Return the [x, y] coordinate for the center point of the cell that contains the specified text.  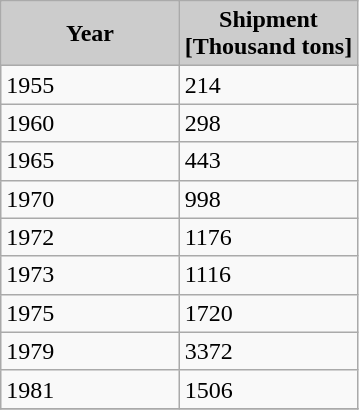
1970 [90, 199]
998 [268, 199]
3372 [268, 351]
1981 [90, 389]
1972 [90, 237]
1960 [90, 123]
443 [268, 161]
Shipment[Thousand tons] [268, 34]
214 [268, 85]
1506 [268, 389]
1979 [90, 351]
298 [268, 123]
1955 [90, 85]
1176 [268, 237]
1975 [90, 313]
Year [90, 34]
1973 [90, 275]
1720 [268, 313]
1965 [90, 161]
1116 [268, 275]
